Output the [x, y] coordinate of the center of the cell containing the given text.  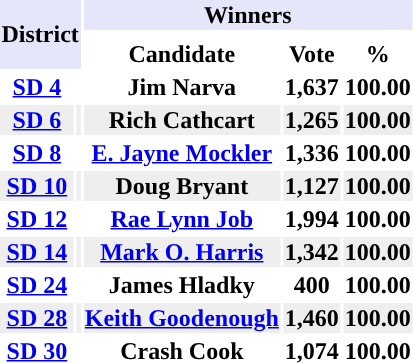
SD 4 [37, 87]
Doug Bryant [182, 186]
James Hladky [182, 285]
Rich Cathcart [182, 120]
Rae Lynn Job [182, 219]
SD 10 [37, 186]
SD 6 [37, 120]
1,265 [312, 120]
1,994 [312, 219]
E. Jayne Mockler [182, 153]
1,127 [312, 186]
SD 8 [37, 153]
District [40, 34]
1,460 [312, 318]
SD 24 [37, 285]
SD 28 [37, 318]
Mark O. Harris [182, 252]
1,336 [312, 153]
Candidate [182, 54]
1,342 [312, 252]
1,637 [312, 87]
400 [312, 285]
Vote [312, 54]
SD 12 [37, 219]
Jim Narva [182, 87]
SD 14 [37, 252]
Winners [248, 15]
% [378, 54]
Keith Goodenough [182, 318]
